Find where the given text appears and provide that cell's center as (x, y) coordinate. 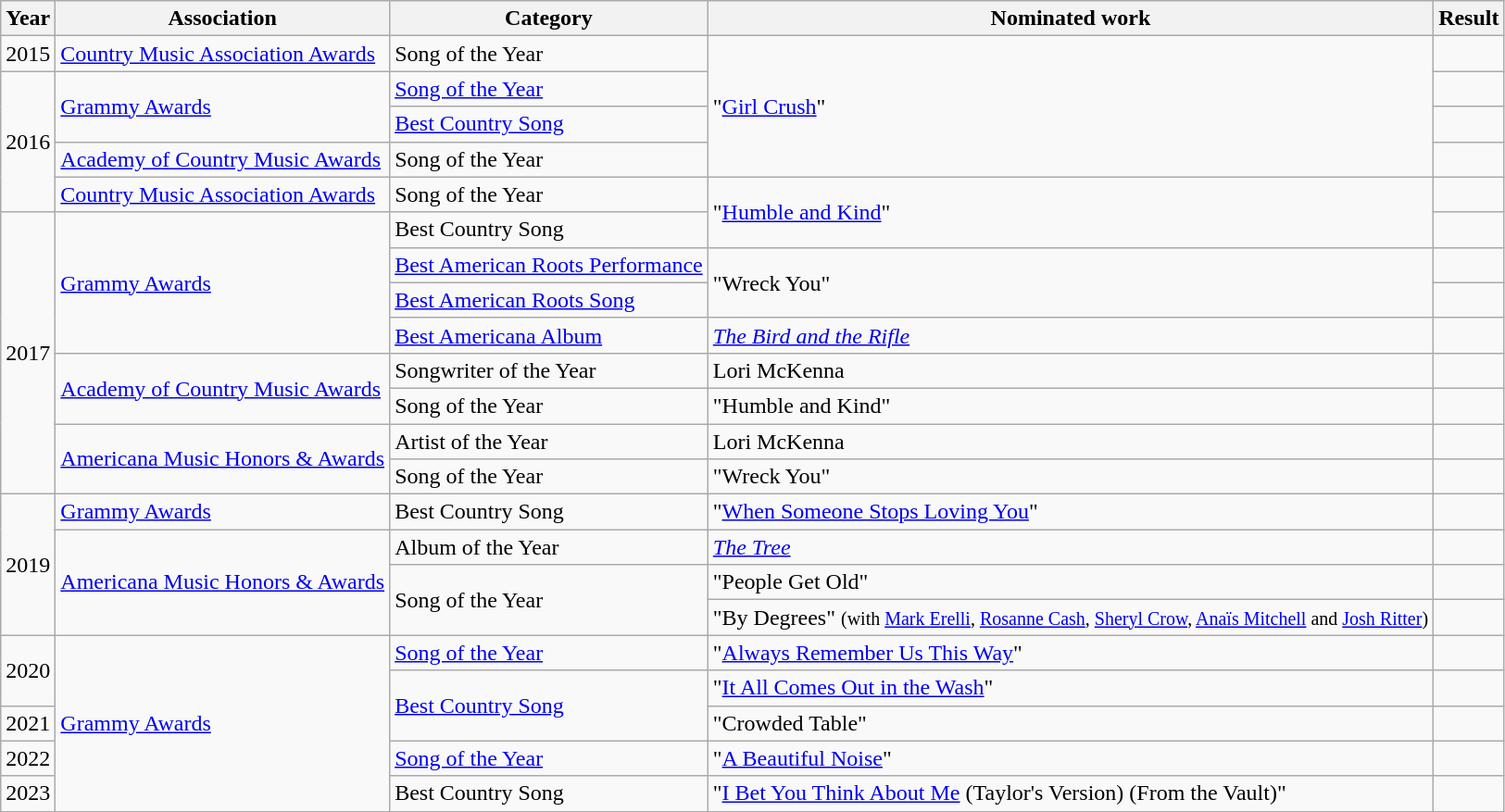
"It All Comes Out in the Wash" (1071, 688)
"Girl Crush" (1071, 106)
2020 (28, 670)
"People Get Old" (1071, 582)
Best American Roots Performance (549, 265)
Year (28, 19)
2022 (28, 758)
"Crowded Table" (1071, 723)
2021 (28, 723)
2017 (28, 353)
Album of the Year (549, 547)
Best American Roots Song (549, 300)
Association (222, 19)
"Always Remember Us This Way" (1071, 653)
Artist of the Year (549, 442)
The Bird and the Rifle (1071, 335)
Category (549, 19)
"By Degrees" (with Mark Erelli, Rosanne Cash, Sheryl Crow, Anaïs Mitchell and Josh Ritter) (1071, 618)
The Tree (1071, 547)
Nominated work (1071, 19)
"When Someone Stops Loving You" (1071, 512)
Result (1469, 19)
2015 (28, 54)
2016 (28, 142)
Songwriter of the Year (549, 370)
2019 (28, 565)
"I Bet You Think About Me (Taylor's Version) (From the Vault)" (1071, 793)
Best Americana Album (549, 335)
"A Beautiful Noise" (1071, 758)
2023 (28, 793)
